Search for the cell housing the specified text and yield its [x, y] center coordinate. 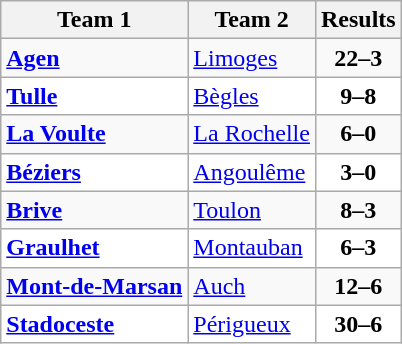
9–8 [358, 96]
Brive [94, 210]
6–3 [358, 248]
Angoulême [252, 172]
6–0 [358, 134]
La Voulte [94, 134]
Team 1 [94, 20]
Limoges [252, 58]
Bègles [252, 96]
Béziers [94, 172]
Toulon [252, 210]
22–3 [358, 58]
12–6 [358, 286]
Graulhet [94, 248]
Agen [94, 58]
Auch [252, 286]
8–3 [358, 210]
Périgueux [252, 324]
Results [358, 20]
Team 2 [252, 20]
Stadoceste [94, 324]
Tulle [94, 96]
La Rochelle [252, 134]
30–6 [358, 324]
Montauban [252, 248]
3–0 [358, 172]
Mont-de-Marsan [94, 286]
